Output the [x, y] coordinate of the center of the cell containing the given text.  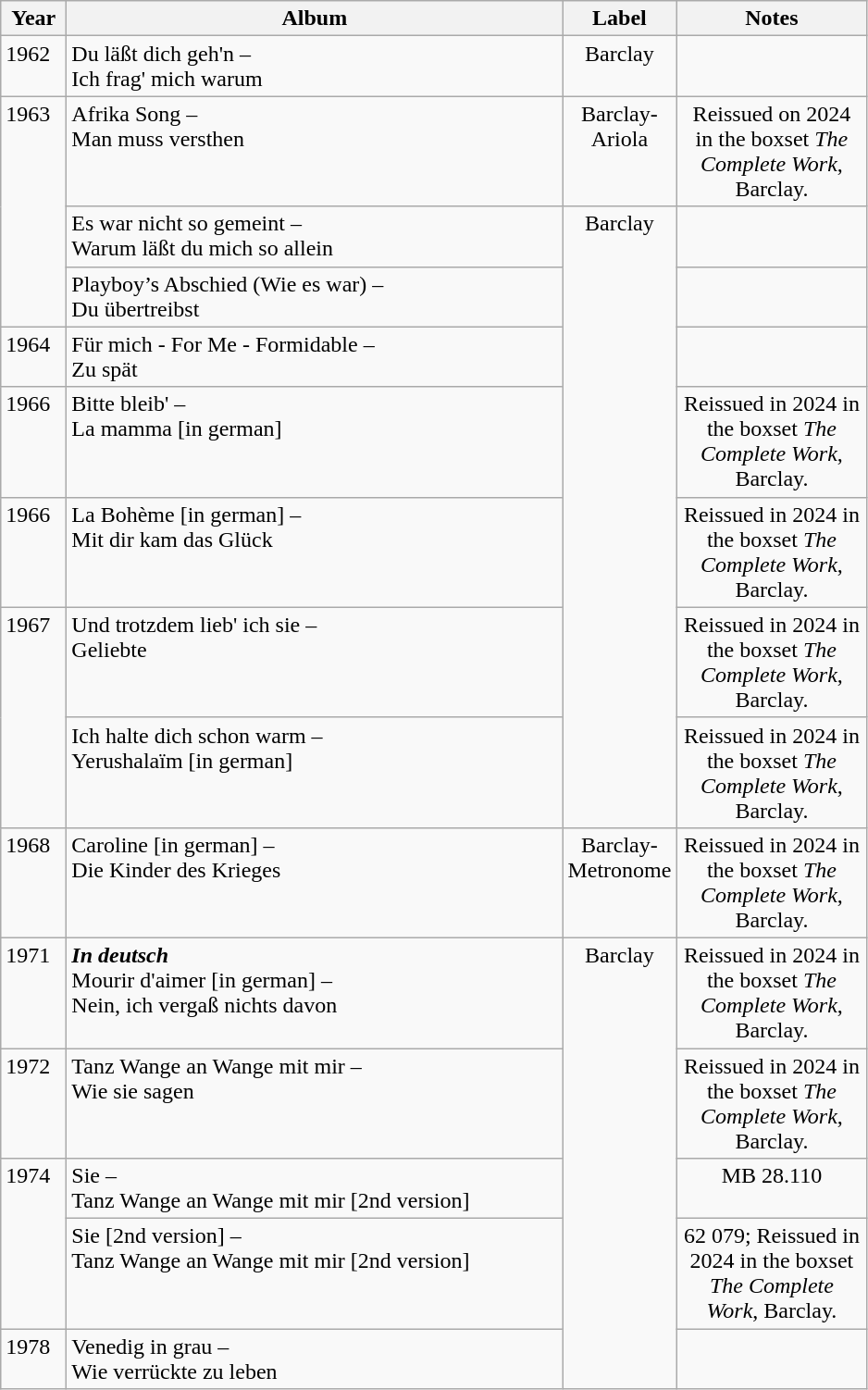
Reissued on 2024 in the boxset The Complete Work, Barclay. [772, 152]
Afrika Song –Man muss versthen [315, 152]
1974 [33, 1244]
1962 [33, 67]
1978 [33, 1359]
1971 [33, 992]
Für mich - For Me - Formidable –Zu spät [315, 357]
Barclay-Ariola [620, 152]
Und trotzdem lieb' ich sie –Geliebte [315, 663]
Year [33, 19]
Sie [2nd version] –Tanz Wange an Wange mit mir [2nd version] [315, 1273]
1968 [33, 883]
Bitte bleib' –La mamma [in german] [315, 442]
Playboy’s Abschied (Wie es war) –Du übertreibst [315, 296]
Label [620, 19]
1972 [33, 1103]
Barclay-Metronome [620, 883]
In deutschMourir d'aimer [in german] –Nein, ich vergaß nichts davon [315, 992]
1964 [33, 357]
Sie –Tanz Wange an Wange mit mir [2nd version] [315, 1188]
Du läßt dich geh'n –Ich frag' mich warum [315, 67]
MB 28.110 [772, 1188]
62 079; Reissued in 2024 in the boxset The Complete Work, Barclay. [772, 1273]
1963 [33, 211]
Venedig in grau –Wie verrückte zu leben [315, 1359]
Notes [772, 19]
Es war nicht so gemeint –Warum läßt du mich so allein [315, 237]
Album [315, 19]
Caroline [in german] –Die Kinder des Krieges [315, 883]
La Bohème [in german] –Mit dir kam das Glück [315, 552]
Tanz Wange an Wange mit mir –Wie sie sagen [315, 1103]
1967 [33, 717]
Ich halte dich schon warm –Yerushalaïm [in german] [315, 772]
